Determine the [X, Y] coordinate at the center of the cell enclosing the given text.  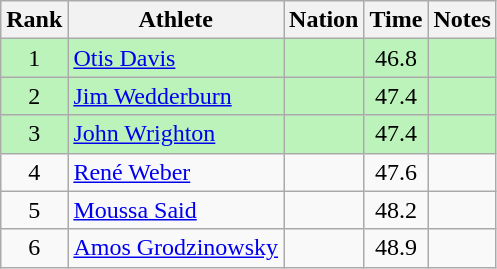
6 [34, 248]
2 [34, 96]
Amos Grodzinowsky [176, 248]
48.9 [396, 248]
4 [34, 172]
René Weber [176, 172]
Time [396, 20]
Moussa Said [176, 210]
Athlete [176, 20]
Nation [324, 20]
Notes [462, 20]
Rank [34, 20]
48.2 [396, 210]
46.8 [396, 58]
Otis Davis [176, 58]
5 [34, 210]
47.6 [396, 172]
John Wrighton [176, 134]
3 [34, 134]
1 [34, 58]
Jim Wedderburn [176, 96]
